Find where the given text appears and provide that cell's center as [X, Y] coordinate. 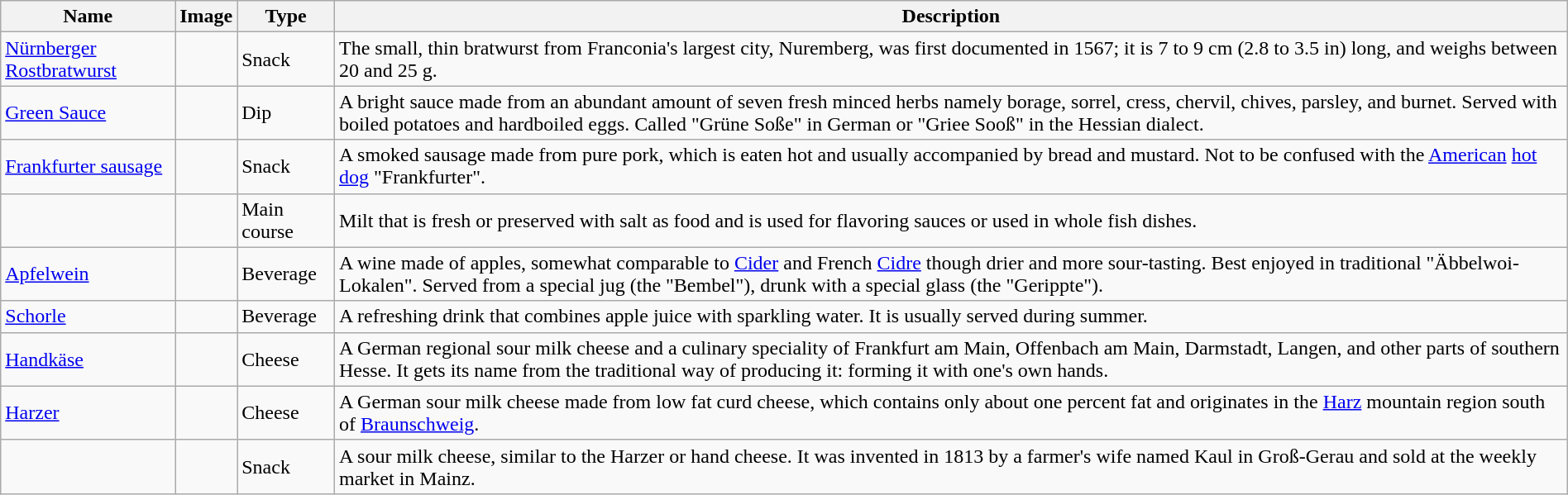
Description [951, 17]
Image [207, 17]
A refreshing drink that combines apple juice with sparkling water. It is usually served during summer. [951, 317]
Name [88, 17]
Type [286, 17]
Nürnberger Rostbratwurst [88, 59]
Main course [286, 220]
Harzer [88, 413]
Apfelwein [88, 274]
Handkäse [88, 359]
Frankfurter sausage [88, 167]
Dip [286, 112]
Green Sauce [88, 112]
Milt that is fresh or preserved with salt as food and is used for flavoring sauces or used in whole fish dishes. [951, 220]
Schorle [88, 317]
